From the cell containing the given text, extract its center point as (X, Y) coordinate. 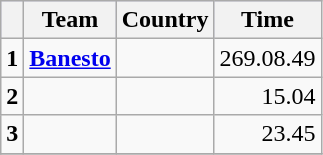
3 (12, 134)
2 (12, 96)
269.08.49 (268, 58)
Country (165, 20)
1 (12, 58)
Time (268, 20)
23.45 (268, 134)
Banesto (70, 58)
Team (70, 20)
15.04 (268, 96)
